Output the (x, y) coordinate of the center of the cell containing the given text.  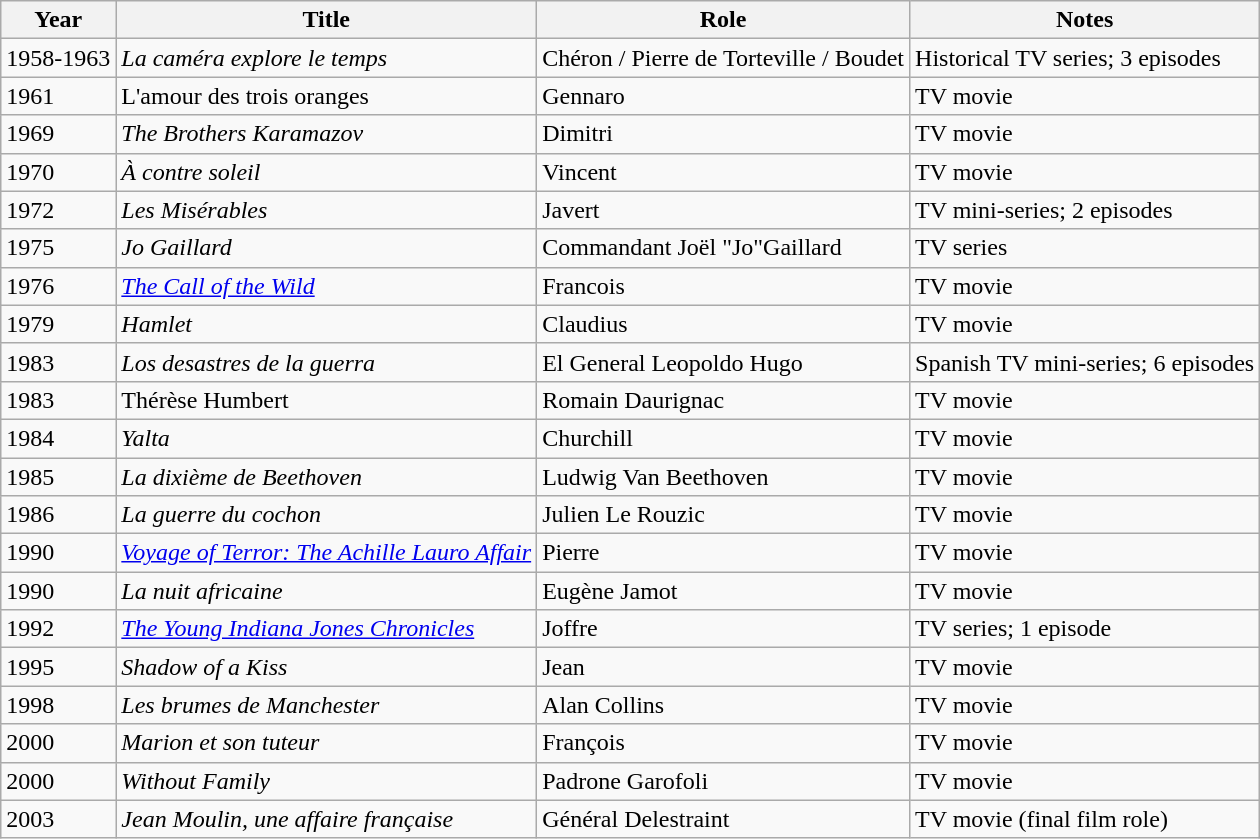
Eugène Jamot (724, 591)
Gennaro (724, 96)
Notes (1085, 20)
1992 (58, 629)
TV mini-series; 2 episodes (1085, 210)
1984 (58, 438)
La dixième de Beethoven (326, 477)
Joffre (724, 629)
Julien Le Rouzic (724, 515)
The Call of the Wild (326, 286)
Padrone Garofoli (724, 781)
Les Misérables (326, 210)
1995 (58, 667)
1985 (58, 477)
TV movie (final film role) (1085, 819)
Spanish TV mini-series; 6 episodes (1085, 362)
1958-1963 (58, 58)
Alan Collins (724, 705)
Claudius (724, 324)
2003 (58, 819)
Dimitri (724, 134)
Hamlet (326, 324)
1961 (58, 96)
1975 (58, 248)
Thérèse Humbert (326, 400)
Historical TV series; 3 episodes (1085, 58)
The Brothers Karamazov (326, 134)
Javert (724, 210)
The Young Indiana Jones Chronicles (326, 629)
Churchill (724, 438)
Chéron / Pierre de Torteville / Boudet (724, 58)
François (724, 743)
La caméra explore le temps (326, 58)
Jo Gaillard (326, 248)
1979 (58, 324)
1998 (58, 705)
L'amour des trois oranges (326, 96)
Général Delestraint (724, 819)
Without Family (326, 781)
1969 (58, 134)
Vincent (724, 172)
Year (58, 20)
Marion et son tuteur (326, 743)
TV series; 1 episode (1085, 629)
Title (326, 20)
Ludwig Van Beethoven (724, 477)
La guerre du cochon (326, 515)
La nuit africaine (326, 591)
Voyage of Terror: The Achille Lauro Affair (326, 553)
TV series (1085, 248)
1976 (58, 286)
Role (724, 20)
1986 (58, 515)
Francois (724, 286)
Commandant Joël "Jo"Gaillard (724, 248)
Yalta (326, 438)
Jean (724, 667)
Les brumes de Manchester (326, 705)
Jean Moulin, une affaire française (326, 819)
Los desastres de la guerra (326, 362)
Romain Daurignac (724, 400)
1972 (58, 210)
À contre soleil (326, 172)
Pierre (724, 553)
El General Leopoldo Hugo (724, 362)
1970 (58, 172)
Shadow of a Kiss (326, 667)
